Output the [x, y] coordinate of the center of the cell containing the given text.  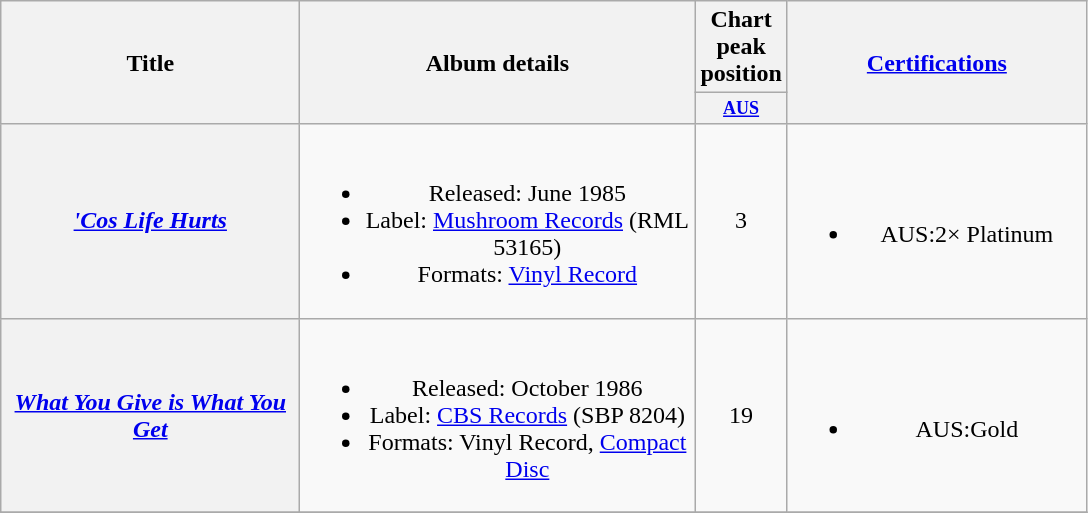
AUS [741, 108]
What You Give is What You Get [150, 415]
Certifications [936, 62]
Released: October 1986Label: CBS Records (SBP 8204)Formats: Vinyl Record, Compact Disc [498, 415]
AUS:2× Platinum [936, 221]
3 [741, 221]
'Cos Life Hurts [150, 221]
AUS:Gold [936, 415]
Title [150, 62]
Released: June 1985Label: Mushroom Records (RML 53165)Formats: Vinyl Record [498, 221]
Chart peak position [741, 47]
Album details [498, 62]
19 [741, 415]
